Identify which cell holds the provided text, then report its [x, y] central coordinate. 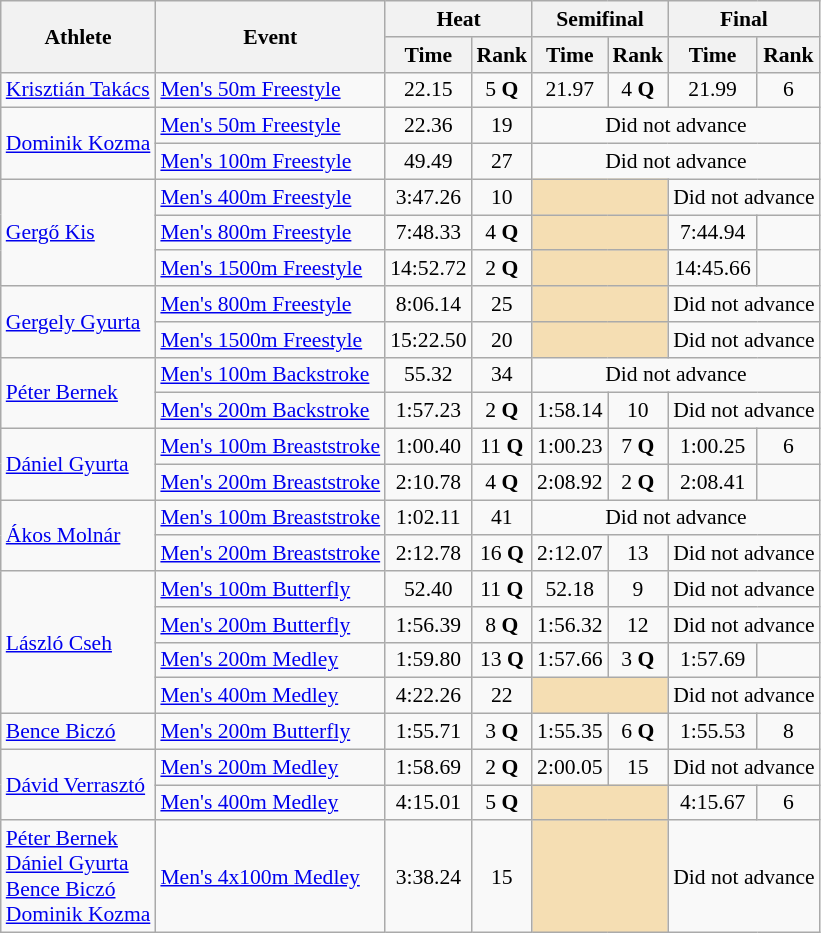
Péter BernekDániel GyurtaBence BiczóDominik Kozma [78, 877]
8 [788, 732]
55.32 [428, 375]
Dominik Kozma [78, 144]
8 Q [502, 625]
19 [502, 126]
Dávid Verrasztó [78, 784]
7:48.33 [428, 233]
3:47.26 [428, 197]
Men's 100m Freestyle [270, 162]
Gergő Kis [78, 232]
1:00.23 [570, 447]
3:38.24 [428, 877]
21.99 [712, 90]
20 [502, 340]
Athlete [78, 36]
1:00.40 [428, 447]
Péter Bernek [78, 392]
László Cseh [78, 642]
2:12.07 [570, 554]
6 Q [638, 732]
8:06.14 [428, 304]
12 [638, 625]
Heat [458, 19]
15:22.50 [428, 340]
2:10.78 [428, 482]
1:58.14 [570, 411]
52.18 [570, 589]
1:56.39 [428, 625]
Men's 200m Backstroke [270, 411]
2:00.05 [570, 767]
4:15.01 [428, 803]
22.36 [428, 126]
2:08.41 [712, 482]
Bence Biczó [78, 732]
16 Q [502, 554]
1:57.66 [570, 660]
14:52.72 [428, 269]
2:12.78 [428, 554]
Men's 100m Backstroke [270, 375]
1:02.11 [428, 518]
13 [638, 554]
1:56.32 [570, 625]
1:55.35 [570, 732]
1:55.53 [712, 732]
Ákos Molnár [78, 536]
Krisztián Takács [78, 90]
Men's 4x100m Medley [270, 877]
21.97 [570, 90]
1:55.71 [428, 732]
7:44.94 [712, 233]
25 [502, 304]
1:59.80 [428, 660]
22.15 [428, 90]
1:57.69 [712, 660]
9 [638, 589]
Gergely Gyurta [78, 322]
Men's 400m Freestyle [270, 197]
Dániel Gyurta [78, 464]
1:00.25 [712, 447]
49.49 [428, 162]
1:58.69 [428, 767]
Final [744, 19]
13 Q [502, 660]
Event [270, 36]
Men's 100m Butterfly [270, 589]
34 [502, 375]
4:15.67 [712, 803]
1:57.23 [428, 411]
14:45.66 [712, 269]
22 [502, 696]
7 Q [638, 447]
4:22.26 [428, 696]
52.40 [428, 589]
2:08.92 [570, 482]
27 [502, 162]
Semifinal [600, 19]
41 [502, 518]
